Locate the cell with the specified text and output its [X, Y] center coordinate. 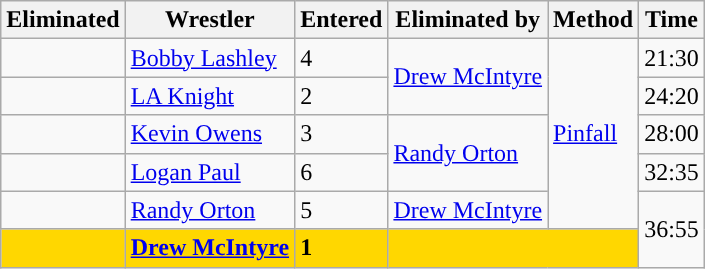
Eliminated [63, 20]
1 [342, 248]
2 [342, 96]
6 [342, 172]
Bobby Lashley [210, 58]
24:20 [672, 96]
Entered [342, 20]
32:35 [672, 172]
Wrestler [210, 20]
4 [342, 58]
Time [672, 20]
Method [594, 20]
5 [342, 210]
3 [342, 134]
21:30 [672, 58]
Pinfall [594, 134]
LA Knight [210, 96]
Eliminated by [468, 20]
28:00 [672, 134]
Logan Paul [210, 172]
Kevin Owens [210, 134]
36:55 [672, 229]
